Determine the [x, y] coordinate at the center of the cell enclosing the given text.  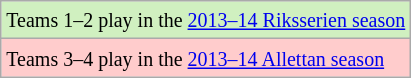
Teams 3–4 play in the 2013–14 Allettan season [206, 58]
Teams 1–2 play in the 2013–14 Riksserien season [206, 20]
